Scan for the cell matching the given text and deliver its (x, y) coordinate at center. 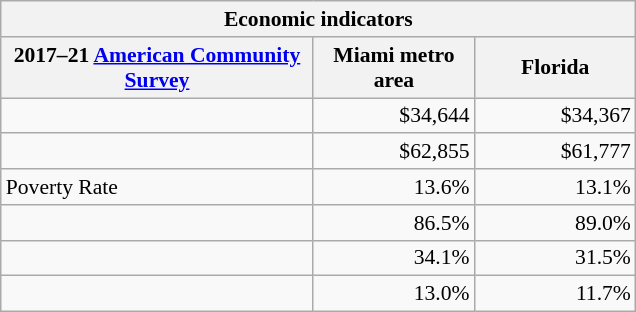
13.6% (394, 187)
34.1% (394, 258)
13.1% (556, 187)
13.0% (394, 294)
Poverty Rate (158, 187)
89.0% (556, 223)
Economic indicators (318, 19)
$34,367 (556, 116)
Miami metro area (394, 68)
86.5% (394, 223)
11.7% (556, 294)
31.5% (556, 258)
$62,855 (394, 152)
Florida (556, 68)
$61,777 (556, 152)
$34,644 (394, 116)
2017–21 American Community Survey (158, 68)
